Find where the given text appears and provide that cell's center as (x, y) coordinate. 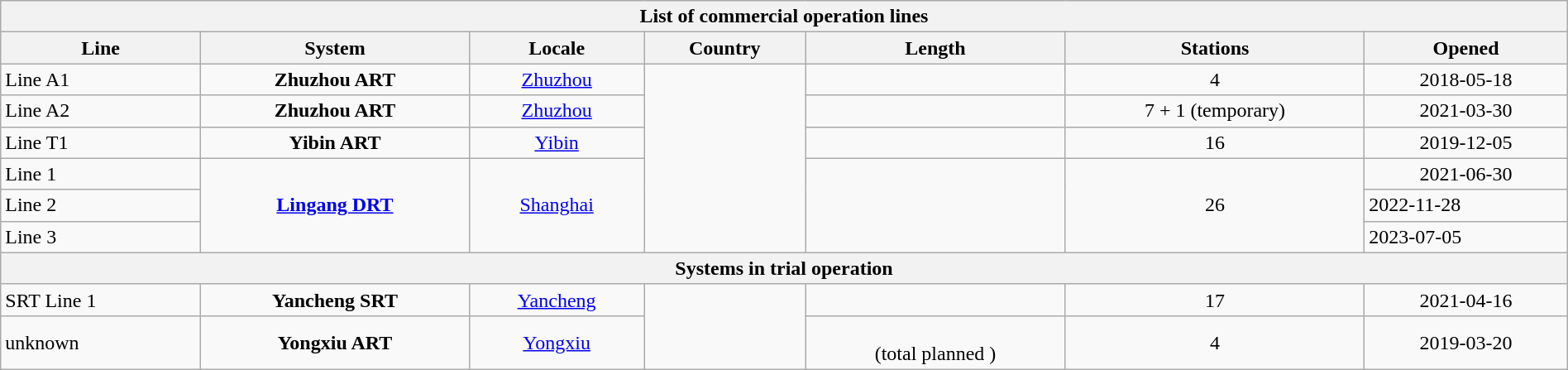
Lingang DRT (334, 205)
Line 2 (101, 205)
Line (101, 48)
Stations (1214, 48)
26 (1214, 205)
SRT Line 1 (101, 300)
Line A2 (101, 111)
Yancheng (556, 300)
Yongxiu ART (334, 343)
2022-11-28 (1466, 205)
2019-12-05 (1466, 142)
Line T1 (101, 142)
Yibin (556, 142)
(total planned ) (936, 343)
2019-03-20 (1466, 343)
16 (1214, 142)
unknown (101, 343)
Yibin ART (334, 142)
2021-06-30 (1466, 174)
Opened (1466, 48)
Systems in trial operation (784, 268)
Shanghai (556, 205)
Yancheng SRT (334, 300)
Line A1 (101, 79)
2023-07-05 (1466, 237)
Length (936, 48)
2021-04-16 (1466, 300)
2021-03-30 (1466, 111)
System (334, 48)
List of commercial operation lines (784, 17)
7 + 1 (temporary) (1214, 111)
Line 3 (101, 237)
Locale (556, 48)
17 (1214, 300)
Yongxiu (556, 343)
Line 1 (101, 174)
Country (724, 48)
2018-05-18 (1466, 79)
